Detect which cell encompasses the target text, then output its [X, Y] center coordinate. 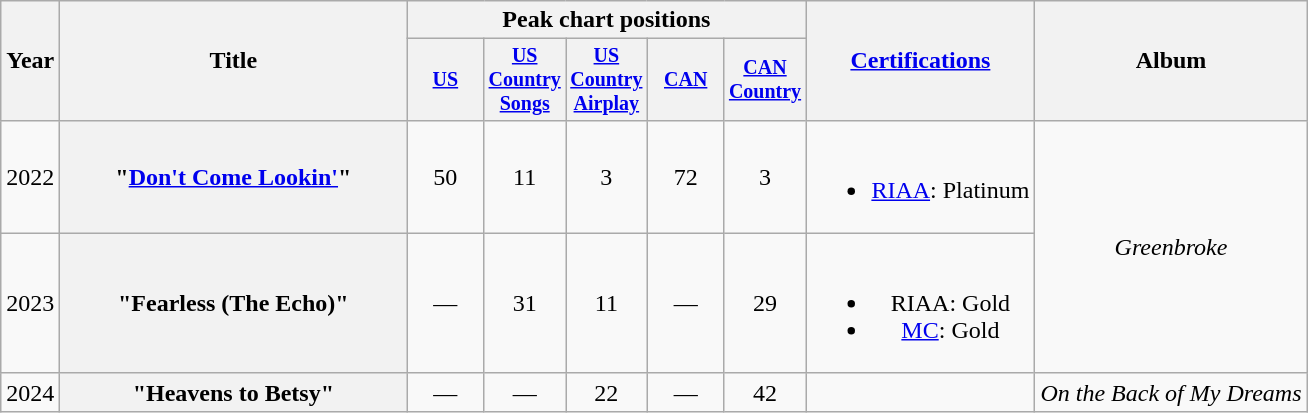
US [446, 80]
22 [607, 392]
72 [686, 176]
RIAA: Platinum [920, 176]
"Fearless (The Echo)" [234, 303]
42 [765, 392]
Album [1171, 61]
2022 [30, 176]
US Country Airplay [607, 80]
"Heavens to Betsy" [234, 392]
2023 [30, 303]
50 [446, 176]
CAN Country [765, 80]
Certifications [920, 61]
29 [765, 303]
RIAA: GoldMC: Gold [920, 303]
CAN [686, 80]
On the Back of My Dreams [1171, 392]
Greenbroke [1171, 246]
"Don't Come Lookin'" [234, 176]
Peak chart positions [606, 20]
US Country Songs [525, 80]
2024 [30, 392]
Year [30, 61]
31 [525, 303]
Title [234, 61]
